Extract the (X, Y) coordinate from the center of the cell holding the provided text.  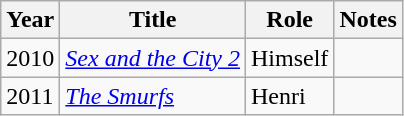
The Smurfs (153, 96)
Sex and the City 2 (153, 58)
Role (290, 20)
Title (153, 20)
Notes (368, 20)
Year (30, 20)
Himself (290, 58)
2011 (30, 96)
Henri (290, 96)
2010 (30, 58)
